Return the (x, y) coordinate for the center point of the cell that contains the specified text.  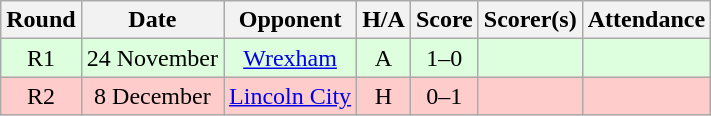
Date (152, 20)
H (384, 96)
Scorer(s) (530, 20)
Round (41, 20)
R1 (41, 58)
0–1 (444, 96)
A (384, 58)
Opponent (290, 20)
24 November (152, 58)
1–0 (444, 58)
Score (444, 20)
R2 (41, 96)
Lincoln City (290, 96)
8 December (152, 96)
H/A (384, 20)
Wrexham (290, 58)
Attendance (646, 20)
